Return [x, y] of the center of cell containing provided text 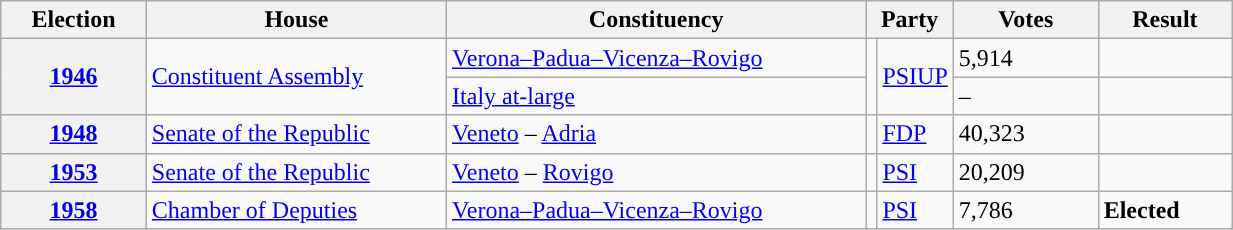
House [296, 20]
Election [74, 20]
Veneto – Rovigo [656, 172]
5,914 [1026, 58]
1946 [74, 77]
PSIUP [915, 77]
20,209 [1026, 172]
Constituency [656, 20]
Chamber of Deputies [296, 210]
Veneto – Adria [656, 134]
Votes [1026, 20]
Party [910, 20]
1948 [74, 134]
Constituent Assembly [296, 77]
FDP [915, 134]
– [1026, 96]
Result [1164, 20]
Italy at-large [656, 96]
Elected [1164, 210]
40,323 [1026, 134]
1953 [74, 172]
1958 [74, 210]
7,786 [1026, 210]
